Return the (x, y) coordinate for the center point of the cell that contains the specified text.  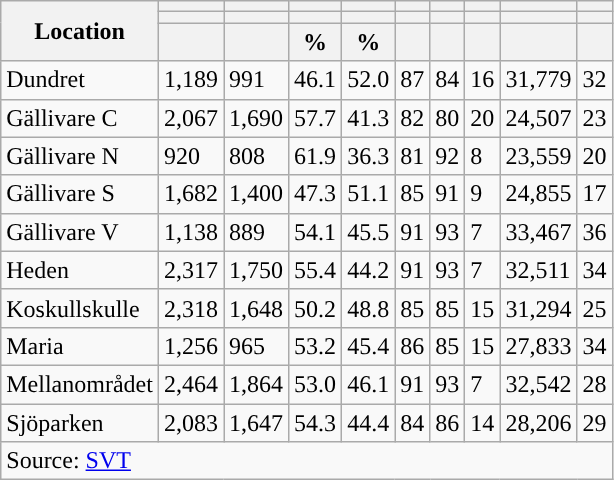
1,864 (256, 384)
Gällivare S (80, 194)
32 (594, 80)
36 (594, 232)
44.2 (368, 270)
Heden (80, 270)
51.1 (368, 194)
Sjöparken (80, 423)
889 (256, 232)
44.4 (368, 423)
32,511 (538, 270)
28 (594, 384)
81 (412, 156)
53.2 (316, 346)
8 (482, 156)
57.7 (316, 118)
33,467 (538, 232)
965 (256, 346)
24,507 (538, 118)
52.0 (368, 80)
Gällivare C (80, 118)
Koskullskulle (80, 308)
1,256 (190, 346)
2,083 (190, 423)
Gällivare N (80, 156)
47.3 (316, 194)
92 (448, 156)
14 (482, 423)
1,682 (190, 194)
1,400 (256, 194)
920 (190, 156)
29 (594, 423)
45.4 (368, 346)
1,647 (256, 423)
2,317 (190, 270)
2,067 (190, 118)
808 (256, 156)
31,779 (538, 80)
17 (594, 194)
991 (256, 80)
2,464 (190, 384)
45.5 (368, 232)
23 (594, 118)
55.4 (316, 270)
32,542 (538, 384)
1,750 (256, 270)
Maria (80, 346)
Source: SVT (306, 461)
54.3 (316, 423)
1,138 (190, 232)
23,559 (538, 156)
80 (448, 118)
2,318 (190, 308)
54.1 (316, 232)
1,189 (190, 80)
53.0 (316, 384)
1,648 (256, 308)
82 (412, 118)
16 (482, 80)
Location (80, 31)
Dundret (80, 80)
9 (482, 194)
61.9 (316, 156)
48.8 (368, 308)
Gällivare V (80, 232)
41.3 (368, 118)
27,833 (538, 346)
24,855 (538, 194)
Mellanområdet (80, 384)
87 (412, 80)
50.2 (316, 308)
25 (594, 308)
36.3 (368, 156)
28,206 (538, 423)
1,690 (256, 118)
31,294 (538, 308)
